Extract the (x, y) coordinate from the center of the cell holding the provided text.  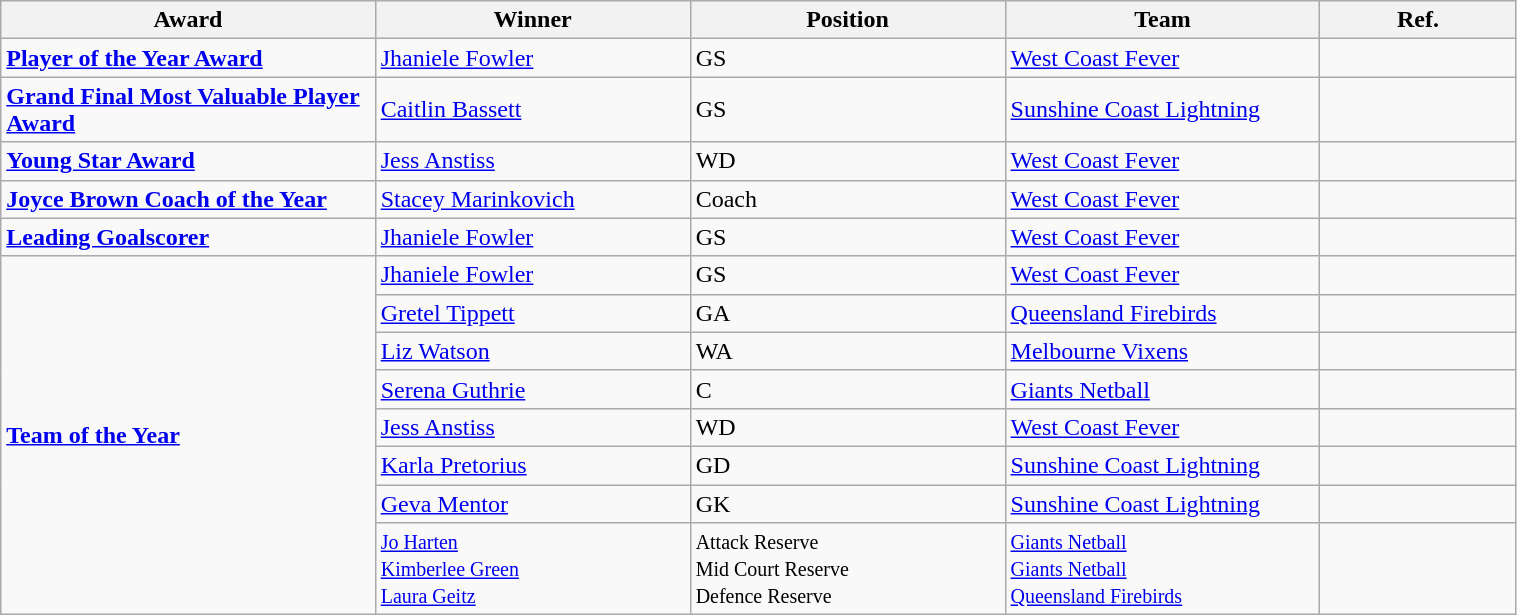
Award (188, 20)
Giants NetballGiants NetballQueensland Firebirds (1162, 569)
Stacey Marinkovich (532, 199)
GA (848, 313)
GD (848, 465)
Attack ReserveMid Court ReserveDefence Reserve (848, 569)
Grand Final Most Valuable Player Award (188, 110)
Caitlin Bassett (532, 110)
C (848, 389)
Position (848, 20)
Liz Watson (532, 351)
Ref. (1418, 20)
Karla Pretorius (532, 465)
Team of the Year (188, 435)
GK (848, 503)
Leading Goalscorer (188, 237)
Coach (848, 199)
Jo HartenKimberlee GreenLaura Geitz (532, 569)
Geva Mentor (532, 503)
WA (848, 351)
Team (1162, 20)
Queensland Firebirds (1162, 313)
Player of the Year Award (188, 58)
Serena Guthrie (532, 389)
Winner (532, 20)
Young Star Award (188, 161)
Giants Netball (1162, 389)
Gretel Tippett (532, 313)
Joyce Brown Coach of the Year (188, 199)
Melbourne Vixens (1162, 351)
